For the text-containing cell, return its midpoint in [x, y] coordinate format. 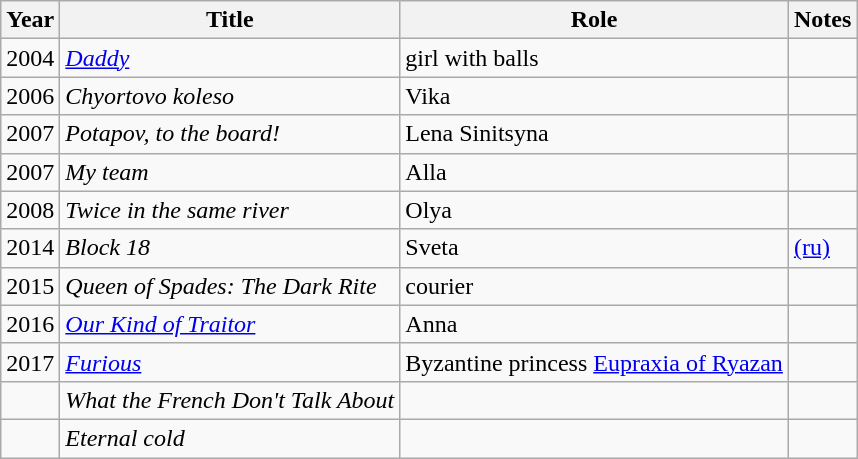
Daddy [230, 58]
courier [594, 286]
Notes [822, 20]
Alla [594, 172]
My team [230, 172]
Sveta [594, 248]
2004 [30, 58]
Furious [230, 362]
2017 [30, 362]
Our Kind of Traitor [230, 324]
2015 [30, 286]
2016 [30, 324]
Vika [594, 96]
Eternal cold [230, 438]
Chyortovo koleso [230, 96]
Twice in the same river [230, 210]
Lena Sinitsyna [594, 134]
(ru) [822, 248]
Anna [594, 324]
What the French Don't Talk About [230, 400]
girl with balls [594, 58]
2008 [30, 210]
Olya [594, 210]
Queen of Spades: The Dark Rite [230, 286]
Year [30, 20]
2006 [30, 96]
Byzantine princess Eupraxia of Ryazan [594, 362]
Potapov, to the board! [230, 134]
Title [230, 20]
Role [594, 20]
Block 18 [230, 248]
2014 [30, 248]
